Search for the cell housing the specified text and yield its (x, y) center coordinate. 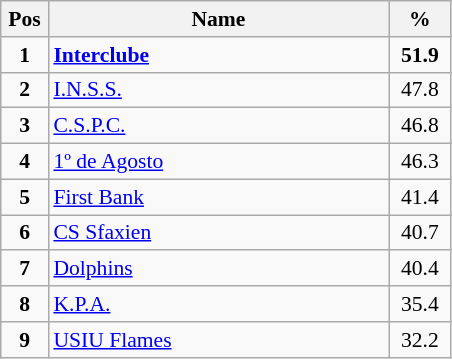
46.8 (420, 126)
46.3 (420, 162)
47.8 (420, 90)
3 (25, 126)
9 (25, 340)
40.4 (420, 269)
1º de Agosto (218, 162)
6 (25, 233)
4 (25, 162)
Name (218, 19)
K.P.A. (218, 304)
I.N.S.S. (218, 90)
8 (25, 304)
First Bank (218, 197)
35.4 (420, 304)
USIU Flames (218, 340)
C.S.P.C. (218, 126)
Interclube (218, 55)
51.9 (420, 55)
CS Sfaxien (218, 233)
40.7 (420, 233)
32.2 (420, 340)
5 (25, 197)
41.4 (420, 197)
% (420, 19)
Pos (25, 19)
2 (25, 90)
1 (25, 55)
Dolphins (218, 269)
7 (25, 269)
